Extract the (x, y) coordinate from the center of the cell holding the provided text.  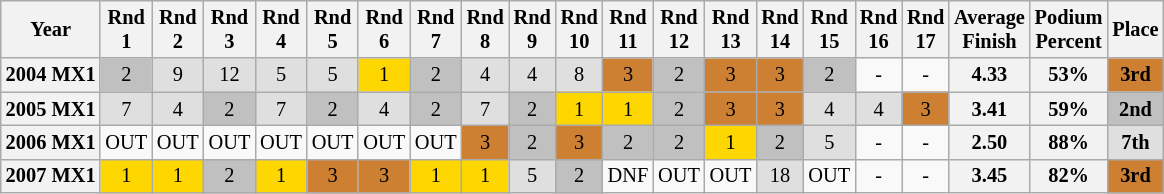
18 (780, 176)
Rnd6 (384, 29)
2nd (1135, 109)
Rnd13 (731, 29)
Rnd10 (580, 29)
Rnd16 (878, 29)
Rnd7 (436, 29)
Rnd1 (126, 29)
2004 MX1 (51, 75)
7th (1135, 142)
3.41 (990, 109)
Rnd3 (230, 29)
Rnd12 (679, 29)
Year (51, 29)
Rnd2 (178, 29)
Rnd5 (333, 29)
88% (1069, 142)
Rnd11 (628, 29)
4.33 (990, 75)
Rnd8 (486, 29)
Rnd14 (780, 29)
2006 MX1 (51, 142)
DNF (628, 176)
8 (580, 75)
82% (1069, 176)
PodiumPercent (1069, 29)
2007 MX1 (51, 176)
9 (178, 75)
53% (1069, 75)
Rnd4 (281, 29)
12 (230, 75)
2005 MX1 (51, 109)
3.45 (990, 176)
Rnd9 (532, 29)
Rnd15 (829, 29)
Rnd17 (926, 29)
AverageFinish (990, 29)
2.50 (990, 142)
Place (1135, 29)
59% (1069, 109)
